Locate the cell with the specified text and output its (x, y) center coordinate. 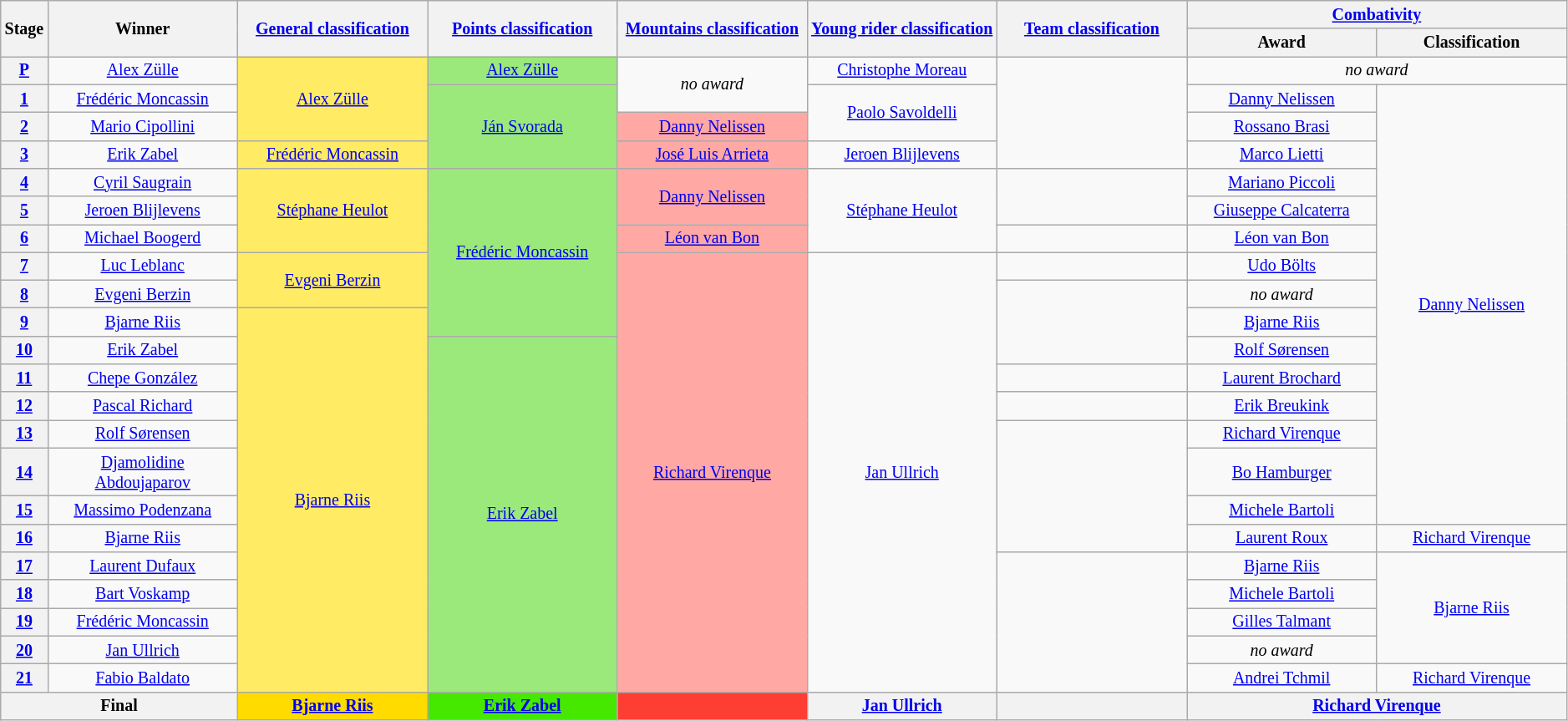
7 (24, 266)
Stage (24, 28)
Gilles Talmant (1281, 622)
10 (24, 351)
General classification (332, 28)
Laurent Brochard (1281, 378)
Mario Cipollini (142, 127)
13 (24, 434)
14 (24, 473)
Team classification (1091, 28)
4 (24, 182)
16 (24, 538)
Points classification (523, 28)
Michael Boogerd (142, 239)
Mountains classification (712, 28)
Young rider classification (902, 28)
1 (24, 99)
20 (24, 650)
Ján Svorada (523, 126)
Cyril Saugrain (142, 182)
2 (24, 127)
Giuseppe Calcaterra (1281, 211)
Rossano Brasi (1281, 127)
Erik Breukink (1281, 406)
Djamolidine Abdoujaparov (142, 473)
Classification (1472, 43)
Christophe Moreau (902, 70)
Massimo Podenzana (142, 510)
Andrei Tchmil (1281, 678)
Mariano Piccoli (1281, 182)
15 (24, 510)
17 (24, 566)
Bart Voskamp (142, 593)
Bo Hamburger (1281, 473)
3 (24, 154)
Award (1281, 43)
Laurent Roux (1281, 538)
Fabio Baldato (142, 678)
21 (24, 678)
8 (24, 294)
Marco Lietti (1281, 154)
Final (119, 705)
Paolo Savoldelli (902, 112)
9 (24, 322)
Udo Bölts (1281, 266)
Pascal Richard (142, 406)
Winner (142, 28)
18 (24, 593)
12 (24, 406)
19 (24, 622)
P (24, 70)
José Luis Arrieta (712, 154)
Laurent Dufaux (142, 566)
6 (24, 239)
Combativity (1377, 15)
11 (24, 378)
5 (24, 211)
Chepe González (142, 378)
Luc Leblanc (142, 266)
